Search for the cell housing the specified text and yield its [x, y] center coordinate. 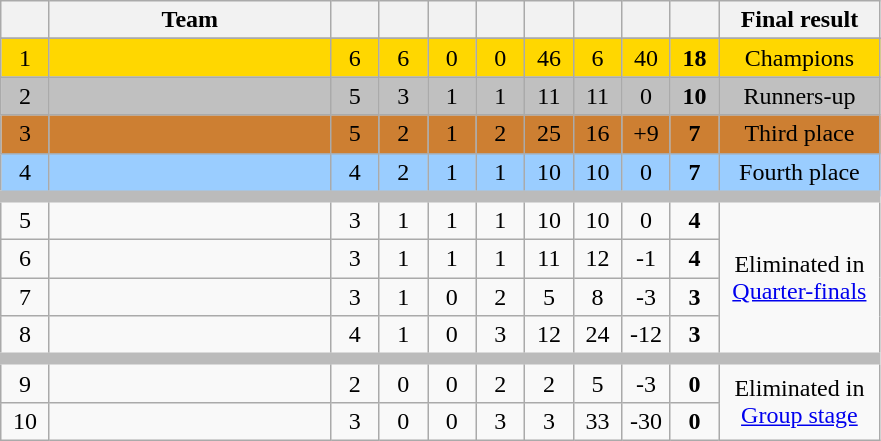
Runners-up [800, 96]
Champions [800, 58]
33 [598, 421]
16 [598, 134]
18 [694, 58]
Eliminated in Quarter-finals [800, 278]
+9 [646, 134]
24 [598, 338]
Third place [800, 134]
-12 [646, 338]
Team [190, 20]
46 [550, 58]
Fourth place [800, 174]
Eliminated in Group stage [800, 400]
9 [26, 380]
40 [646, 58]
25 [550, 134]
-30 [646, 421]
Final result [800, 20]
-1 [646, 259]
